Detect which cell encompasses the target text, then output its (x, y) center coordinate. 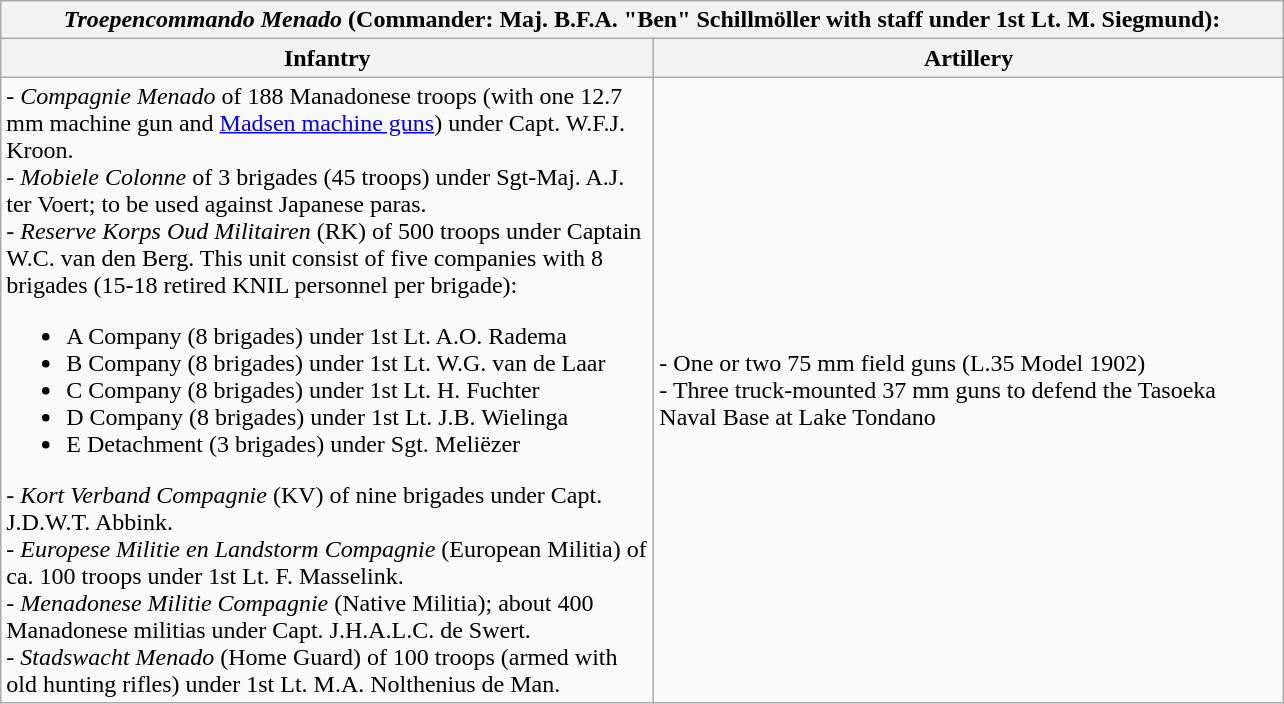
Artillery (968, 58)
Infantry (328, 58)
- One or two 75 mm field guns (L.35 Model 1902)- Three truck-mounted 37 mm guns to defend the Tasoeka Naval Base at Lake Tondano (968, 390)
Troepencommando Menado (Commander: Maj. B.F.A. "Ben" Schillmöller with staff under 1st Lt. M. Siegmund): (642, 20)
